Output the [x, y] coordinate of the center of the cell containing the given text.  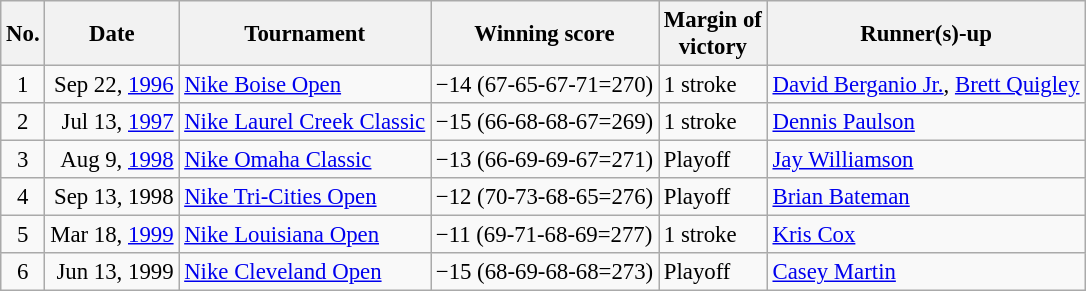
2 [23, 122]
David Berganio Jr., Brett Quigley [926, 85]
Nike Laurel Creek Classic [305, 122]
Mar 18, 1999 [112, 235]
Sep 22, 1996 [112, 85]
−12 (70-73-68-65=276) [544, 197]
Jay Williamson [926, 160]
Aug 9, 1998 [112, 160]
Brian Bateman [926, 197]
−15 (66-68-68-67=269) [544, 122]
Margin ofvictory [712, 34]
−11 (69-71-68-69=277) [544, 235]
Dennis Paulson [926, 122]
Nike Tri-Cities Open [305, 197]
Date [112, 34]
Nike Boise Open [305, 85]
Runner(s)-up [926, 34]
−13 (66-69-69-67=271) [544, 160]
3 [23, 160]
Jul 13, 1997 [112, 122]
No. [23, 34]
4 [23, 197]
−14 (67-65-67-71=270) [544, 85]
Winning score [544, 34]
Nike Omaha Classic [305, 160]
5 [23, 235]
Tournament [305, 34]
Kris Cox [926, 235]
1 [23, 85]
Sep 13, 1998 [112, 197]
Nike Louisiana Open [305, 235]
